Return the [X, Y] coordinate for the center point of the cell that contains the specified text.  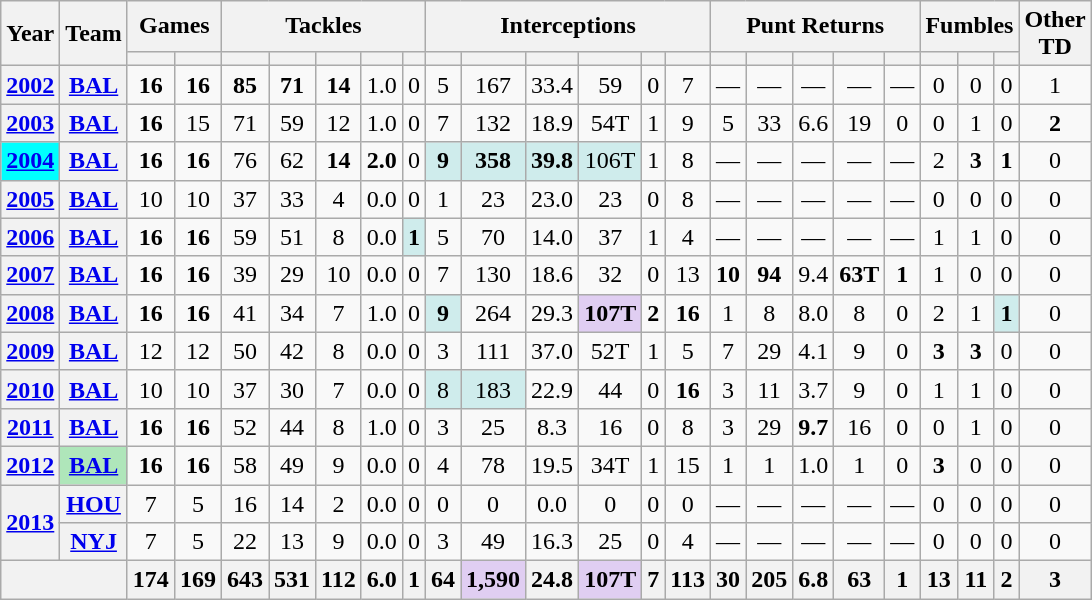
8.3 [552, 427]
111 [494, 351]
54T [610, 123]
19 [860, 123]
643 [244, 580]
4.1 [814, 351]
1,590 [494, 580]
358 [494, 161]
63T [860, 275]
18.6 [552, 275]
8.0 [814, 313]
32 [610, 275]
2006 [30, 237]
NYJ [94, 542]
63 [860, 580]
22.9 [552, 389]
2007 [30, 275]
Punt Returns [816, 26]
Interceptions [568, 26]
Tackles [323, 26]
2008 [30, 313]
2004 [30, 161]
2.0 [382, 161]
85 [244, 85]
174 [150, 580]
41 [244, 313]
33.4 [552, 85]
29.3 [552, 313]
50 [244, 351]
9.7 [814, 427]
19.5 [552, 465]
2010 [30, 389]
112 [339, 580]
2009 [30, 351]
76 [244, 161]
22 [244, 542]
14.0 [552, 237]
23.0 [552, 199]
58 [244, 465]
24.8 [552, 580]
52 [244, 427]
Games [174, 26]
2005 [30, 199]
6.8 [814, 580]
2003 [30, 123]
132 [494, 123]
2011 [30, 427]
2002 [30, 85]
34T [610, 465]
Fumbles [970, 26]
106T [610, 161]
183 [494, 389]
9.4 [814, 275]
34 [292, 313]
3.7 [814, 389]
HOU [94, 503]
70 [494, 237]
2012 [30, 465]
52T [610, 351]
167 [494, 85]
42 [292, 351]
OtherTD [1055, 34]
16.3 [552, 542]
130 [494, 275]
39.8 [552, 161]
78 [494, 465]
264 [494, 313]
39 [244, 275]
18.9 [552, 123]
94 [770, 275]
6.0 [382, 580]
113 [688, 580]
64 [442, 580]
37.0 [552, 351]
205 [770, 580]
531 [292, 580]
2013 [30, 522]
169 [198, 580]
Year [30, 34]
51 [292, 237]
62 [292, 161]
Team [94, 34]
6.6 [814, 123]
